Find where the given text appears and provide that cell's center as (x, y) coordinate. 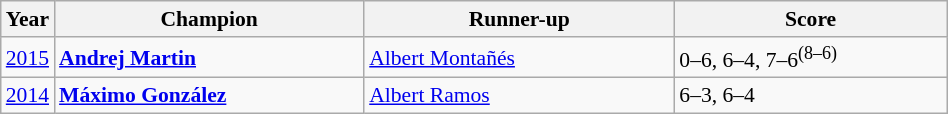
Albert Montañés (519, 58)
2014 (28, 96)
Year (28, 19)
Máximo González (209, 96)
0–6, 6–4, 7–6(8–6) (810, 58)
2015 (28, 58)
Albert Ramos (519, 96)
Champion (209, 19)
6–3, 6–4 (810, 96)
Runner-up (519, 19)
Score (810, 19)
Andrej Martin (209, 58)
